Scan for the cell matching the given text and deliver its [X, Y] coordinate at center. 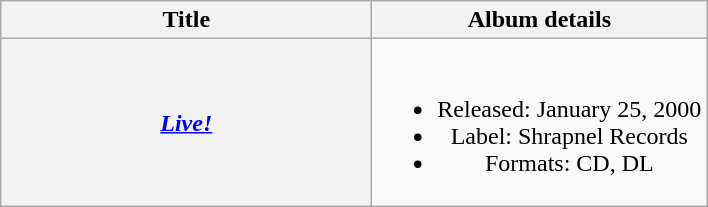
Album details [540, 20]
Title [186, 20]
Live! [186, 122]
Released: January 25, 2000Label: Shrapnel RecordsFormats: CD, DL [540, 122]
